Search for the cell housing the specified text and yield its (X, Y) center coordinate. 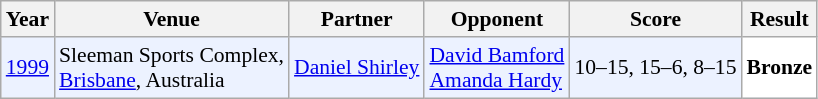
Partner (356, 19)
Bronze (779, 68)
1999 (28, 68)
Result (779, 19)
Venue (172, 19)
David Bamford Amanda Hardy (496, 68)
10–15, 15–6, 8–15 (655, 68)
Year (28, 19)
Opponent (496, 19)
Sleeman Sports Complex,Brisbane, Australia (172, 68)
Daniel Shirley (356, 68)
Score (655, 19)
